Scan for the cell matching the given text and deliver its [X, Y] coordinate at center. 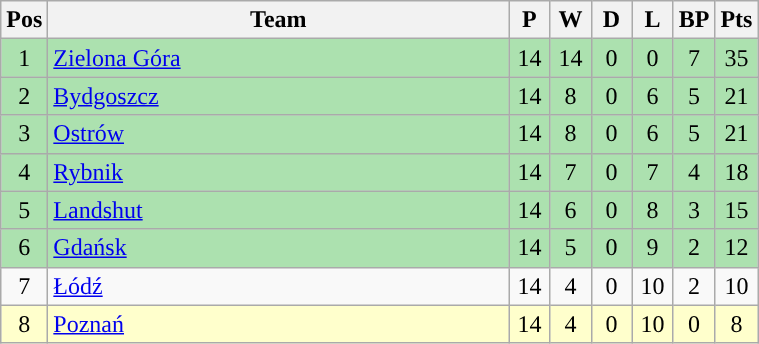
Rybnik [278, 172]
35 [736, 58]
Łódź [278, 286]
Gdańsk [278, 248]
Pts [736, 20]
1 [24, 58]
18 [736, 172]
12 [736, 248]
9 [652, 248]
Team [278, 20]
BP [694, 20]
Bydgoszcz [278, 96]
Landshut [278, 210]
Pos [24, 20]
D [612, 20]
Poznań [278, 324]
15 [736, 210]
P [530, 20]
Zielona Góra [278, 58]
W [570, 20]
L [652, 20]
Ostrów [278, 134]
